For the text-containing cell, return its midpoint in [X, Y] coordinate format. 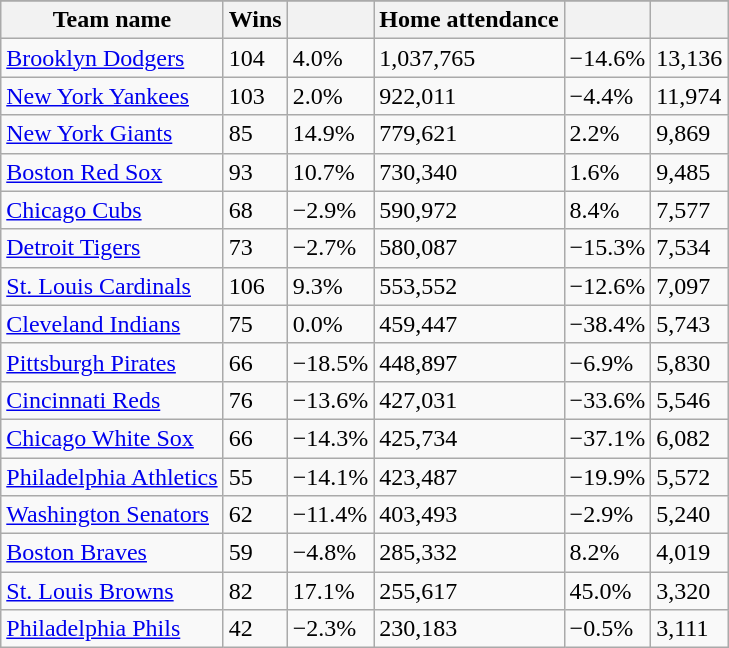
45.0% [608, 591]
3,320 [690, 591]
42 [255, 629]
4,019 [690, 553]
5,546 [690, 400]
73 [255, 248]
6,082 [690, 438]
Brooklyn Dodgers [112, 58]
5,572 [690, 477]
Wins [255, 20]
−18.5% [330, 362]
Cleveland Indians [112, 324]
Detroit Tigers [112, 248]
1.6% [608, 172]
−2.3% [330, 629]
580,087 [469, 248]
New York Yankees [112, 96]
459,447 [469, 324]
Philadelphia Athletics [112, 477]
403,493 [469, 515]
−14.6% [608, 58]
7,097 [690, 286]
10.7% [330, 172]
425,734 [469, 438]
285,332 [469, 553]
104 [255, 58]
−14.1% [330, 477]
−12.6% [608, 286]
St. Louis Browns [112, 591]
85 [255, 134]
Team name [112, 20]
−6.9% [608, 362]
5,743 [690, 324]
−2.7% [330, 248]
8.4% [608, 210]
−0.5% [608, 629]
Philadelphia Phils [112, 629]
427,031 [469, 400]
93 [255, 172]
590,972 [469, 210]
−33.6% [608, 400]
−14.3% [330, 438]
−15.3% [608, 248]
230,183 [469, 629]
0.0% [330, 324]
423,487 [469, 477]
553,552 [469, 286]
Boston Red Sox [112, 172]
448,897 [469, 362]
Washington Senators [112, 515]
106 [255, 286]
13,136 [690, 58]
Pittsburgh Pirates [112, 362]
9.3% [330, 286]
76 [255, 400]
7,577 [690, 210]
62 [255, 515]
4.0% [330, 58]
−19.9% [608, 477]
St. Louis Cardinals [112, 286]
68 [255, 210]
−11.4% [330, 515]
Boston Braves [112, 553]
2.0% [330, 96]
Home attendance [469, 20]
82 [255, 591]
3,111 [690, 629]
Chicago Cubs [112, 210]
255,617 [469, 591]
55 [255, 477]
New York Giants [112, 134]
−38.4% [608, 324]
−13.6% [330, 400]
59 [255, 553]
−4.4% [608, 96]
75 [255, 324]
−4.8% [330, 553]
5,830 [690, 362]
9,485 [690, 172]
14.9% [330, 134]
11,974 [690, 96]
Cincinnati Reds [112, 400]
9,869 [690, 134]
2.2% [608, 134]
1,037,765 [469, 58]
5,240 [690, 515]
−37.1% [608, 438]
8.2% [608, 553]
730,340 [469, 172]
922,011 [469, 96]
103 [255, 96]
Chicago White Sox [112, 438]
7,534 [690, 248]
779,621 [469, 134]
17.1% [330, 591]
